Return (X, Y) of the center of cell containing provided text 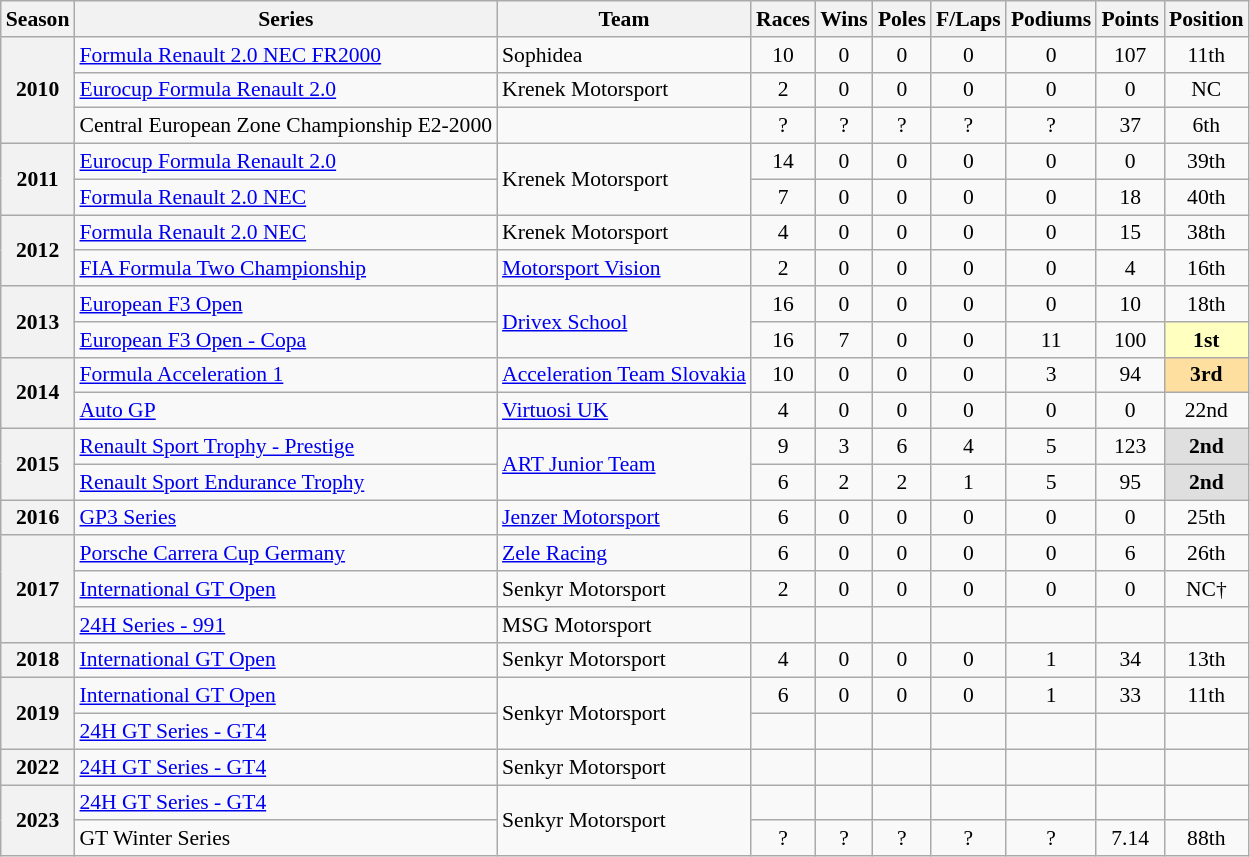
FIA Formula Two Championship (286, 269)
18 (1130, 197)
2010 (38, 90)
95 (1130, 482)
16th (1206, 269)
Poles (902, 19)
2017 (38, 590)
34 (1130, 660)
Races (783, 19)
13th (1206, 660)
Auto GP (286, 411)
Virtuosi UK (624, 411)
24H Series - 991 (286, 625)
Jenzer Motorsport (624, 518)
Renault Sport Endurance Trophy (286, 482)
26th (1206, 554)
Team (624, 19)
25th (1206, 518)
9 (783, 447)
2015 (38, 464)
Acceleration Team Slovakia (624, 375)
2013 (38, 322)
F/Laps (968, 19)
GT Winter Series (286, 839)
2018 (38, 660)
94 (1130, 375)
1st (1206, 340)
Series (286, 19)
Formula Acceleration 1 (286, 375)
2016 (38, 518)
2019 (38, 714)
6th (1206, 126)
3rd (1206, 375)
Points (1130, 19)
Porsche Carrera Cup Germany (286, 554)
ART Junior Team (624, 464)
14 (783, 162)
MSG Motorsport (624, 625)
2022 (38, 767)
40th (1206, 197)
NC† (1206, 589)
Formula Renault 2.0 NEC FR2000 (286, 55)
Zele Racing (624, 554)
88th (1206, 839)
37 (1130, 126)
Wins (844, 19)
123 (1130, 447)
2023 (38, 820)
Central European Zone Championship E2-2000 (286, 126)
107 (1130, 55)
2011 (38, 180)
33 (1130, 696)
NC (1206, 90)
European F3 Open (286, 304)
22nd (1206, 411)
Podiums (1052, 19)
7.14 (1130, 839)
11 (1052, 340)
GP3 Series (286, 518)
Drivex School (624, 322)
2014 (38, 392)
39th (1206, 162)
18th (1206, 304)
Motorsport Vision (624, 269)
European F3 Open - Copa (286, 340)
38th (1206, 233)
Renault Sport Trophy - Prestige (286, 447)
2012 (38, 250)
Sophidea (624, 55)
15 (1130, 233)
Season (38, 19)
Position (1206, 19)
100 (1130, 340)
